Search for the cell housing the specified text and yield its [x, y] center coordinate. 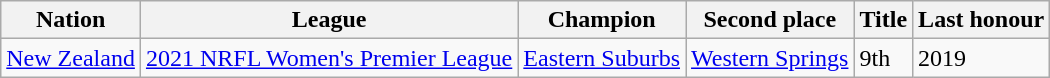
Title [884, 20]
9th [884, 58]
Nation [71, 20]
Champion [602, 20]
Second place [770, 20]
New Zealand [71, 58]
League [328, 20]
Last honour [982, 20]
Western Springs [770, 58]
2021 NRFL Women's Premier League [328, 58]
2019 [982, 58]
Eastern Suburbs [602, 58]
